Return the [x, y] coordinate for the center point of the cell that contains the specified text.  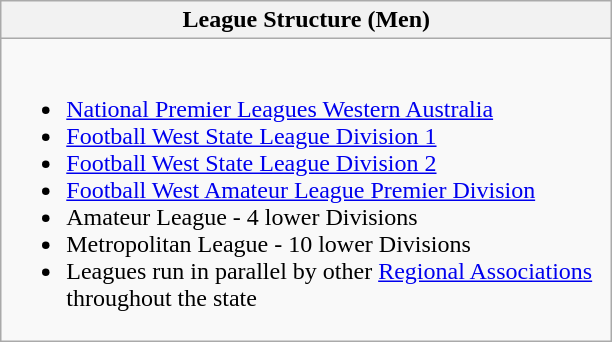
League Structure (Men) [306, 20]
